Scan for the cell matching the given text and deliver its (x, y) coordinate at center. 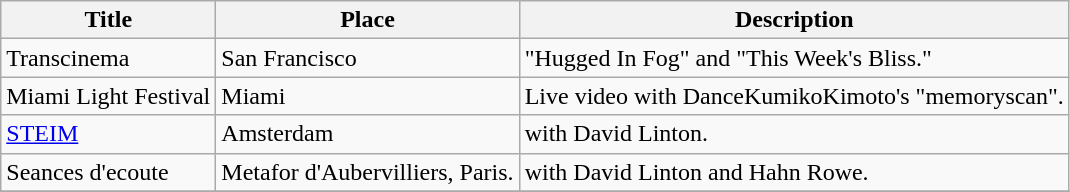
"Hugged In Fog" and "This Week's Bliss." (794, 58)
with David Linton. (794, 134)
Amsterdam (368, 134)
Miami (368, 96)
Place (368, 20)
Description (794, 20)
San Francisco (368, 58)
Title (108, 20)
Transcinema (108, 58)
with David Linton and Hahn Rowe. (794, 172)
Metafor d'Aubervilliers, Paris. (368, 172)
Live video with DanceKumikoKimoto's "memoryscan". (794, 96)
Miami Light Festival (108, 96)
Seances d'ecoute (108, 172)
STEIM (108, 134)
